Output the (X, Y) coordinate of the center of the cell containing the given text.  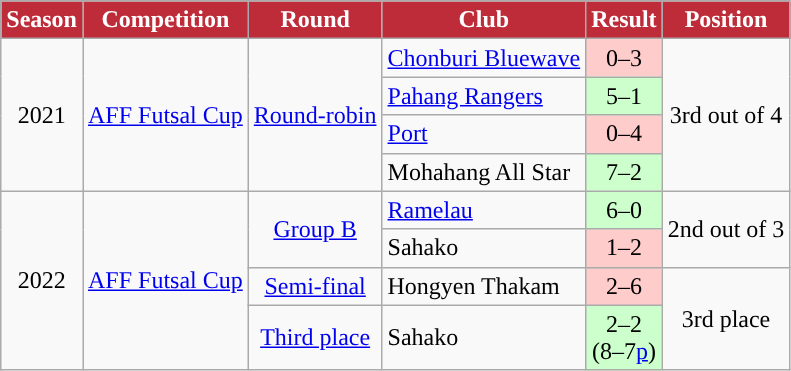
1–2 (624, 248)
2022 (42, 280)
2nd out of 3 (726, 229)
7–2 (624, 172)
Position (726, 20)
2–6 (624, 286)
0–3 (624, 58)
3rd place (726, 318)
Competition (165, 20)
6–0 (624, 210)
Result (624, 20)
Hongyen Thakam (484, 286)
Semi-final (315, 286)
Port (484, 134)
Mohahang All Star (484, 172)
0–4 (624, 134)
Third place (315, 338)
Season (42, 20)
Club (484, 20)
Round-robin (315, 115)
Ramelau (484, 210)
Group B (315, 229)
Round (315, 20)
5–1 (624, 96)
Chonburi Bluewave (484, 58)
2021 (42, 115)
3rd out of 4 (726, 115)
Pahang Rangers (484, 96)
2–2 (8–7p) (624, 338)
